For the text-containing cell, return its midpoint in [X, Y] coordinate format. 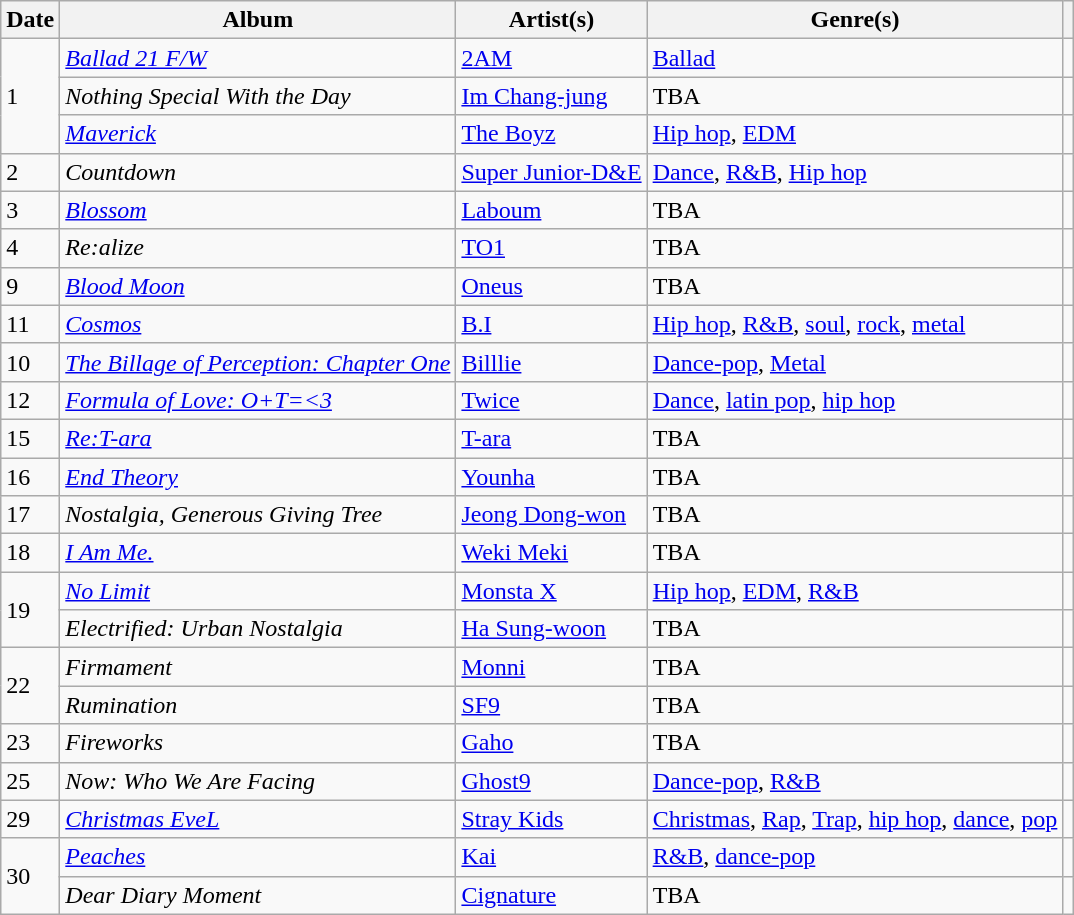
Kai [552, 857]
Monni [552, 667]
Dance-pop, Metal [855, 362]
Ghost9 [552, 781]
Rumination [258, 705]
Dance, latin pop, hip hop [855, 400]
15 [30, 438]
Billlie [552, 362]
29 [30, 819]
Dance-pop, R&B [855, 781]
25 [30, 781]
12 [30, 400]
I Am Me. [258, 553]
Firmament [258, 667]
Hip hop, EDM, R&B [855, 591]
Nothing Special With the Day [258, 96]
Twice [552, 400]
Super Junior-D&E [552, 172]
Hip hop, EDM [855, 134]
9 [30, 286]
Dear Diary Moment [258, 895]
10 [30, 362]
Monsta X [552, 591]
No Limit [258, 591]
Jeong Dong-won [552, 515]
Cignature [552, 895]
Fireworks [258, 743]
Blood Moon [258, 286]
16 [30, 477]
Album [258, 20]
4 [30, 248]
Re:alize [258, 248]
2 [30, 172]
Cosmos [258, 324]
Genre(s) [855, 20]
Ballad [855, 58]
Younha [552, 477]
23 [30, 743]
Stray Kids [552, 819]
Ha Sung-woon [552, 629]
Hip hop, R&B, soul, rock, metal [855, 324]
R&B, dance-pop [855, 857]
Christmas, Rap, Trap, hip hop, dance, pop [855, 819]
22 [30, 686]
T-ara [552, 438]
Maverick [258, 134]
Ballad 21 F/W [258, 58]
B.I [552, 324]
Date [30, 20]
Nostalgia, Generous Giving Tree [258, 515]
Formula of Love: O+T=<3 [258, 400]
Dance, R&B, Hip hop [855, 172]
Oneus [552, 286]
18 [30, 553]
Blossom [258, 210]
End Theory [258, 477]
3 [30, 210]
Christmas EveL [258, 819]
Weki Meki [552, 553]
Countdown [258, 172]
The Billage of Perception: Chapter One [258, 362]
1 [30, 96]
SF9 [552, 705]
Re:T-ara [258, 438]
Laboum [552, 210]
Artist(s) [552, 20]
Gaho [552, 743]
11 [30, 324]
TO1 [552, 248]
Peaches [258, 857]
Im Chang-jung [552, 96]
The Boyz [552, 134]
19 [30, 610]
17 [30, 515]
2AM [552, 58]
Now: Who We Are Facing [258, 781]
Electrified: Urban Nostalgia [258, 629]
30 [30, 876]
